Scan for the cell matching the given text and deliver its [X, Y] coordinate at center. 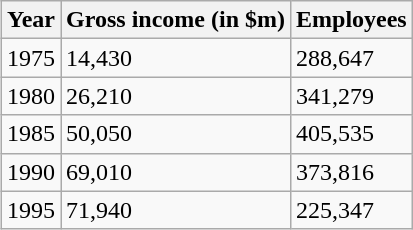
341,279 [352, 96]
71,940 [176, 210]
1995 [32, 210]
225,347 [352, 210]
288,647 [352, 58]
50,050 [176, 134]
Year [32, 20]
1975 [32, 58]
1990 [32, 172]
1980 [32, 96]
Employees [352, 20]
Gross income (in $m) [176, 20]
69,010 [176, 172]
14,430 [176, 58]
1985 [32, 134]
405,535 [352, 134]
26,210 [176, 96]
373,816 [352, 172]
